Pinpoint the cell where the given text exists, returning its (x, y) midpoint coordinate. 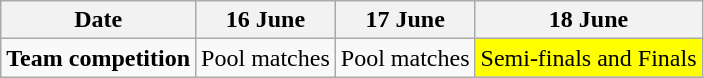
16 June (266, 20)
18 June (588, 20)
Semi-finals and Finals (588, 58)
17 June (405, 20)
Team competition (98, 58)
Date (98, 20)
